For the text-containing cell, return its midpoint in (x, y) coordinate format. 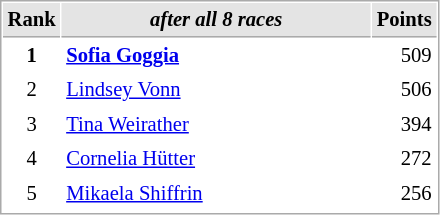
Sofia Goggia (216, 56)
506 (404, 90)
272 (404, 158)
after all 8 races (216, 20)
2 (32, 90)
1 (32, 56)
Lindsey Vonn (216, 90)
Rank (32, 20)
5 (32, 194)
256 (404, 194)
509 (404, 56)
Tina Weirather (216, 124)
394 (404, 124)
4 (32, 158)
3 (32, 124)
Points (404, 20)
Mikaela Shiffrin (216, 194)
Cornelia Hütter (216, 158)
